Scan for the cell matching the given text and deliver its (X, Y) coordinate at center. 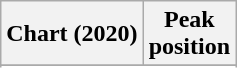
Peakposition (189, 34)
Chart (2020) (72, 34)
